Extract the (X, Y) coordinate from the center of the cell holding the provided text.  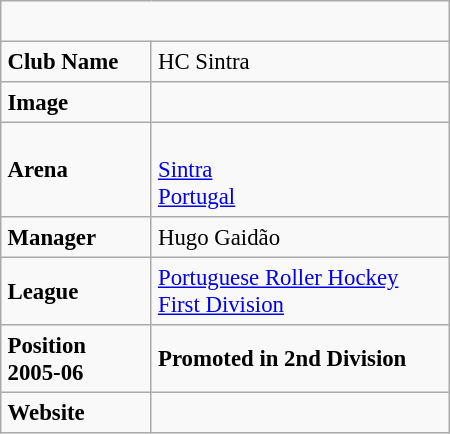
Sintra Portugal (300, 169)
HC Sintra (300, 61)
Arena (76, 169)
Position 2005-06 (76, 359)
Portuguese Roller Hockey First Division (300, 291)
League (76, 291)
Promoted in 2nd Division (300, 359)
Website (76, 412)
Club Name (76, 61)
Manager (76, 237)
Image (76, 102)
Hugo Gaidão (300, 237)
